Find where the given text appears and provide that cell's center as [x, y] coordinate. 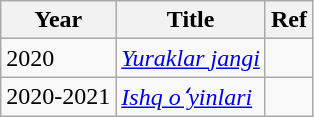
2020-2021 [58, 97]
Ref [288, 20]
Yuraklar jangi [191, 58]
Title [191, 20]
Ishq oʻyinlari [191, 97]
Year [58, 20]
2020 [58, 58]
